Scan for the cell matching the given text and deliver its [x, y] coordinate at center. 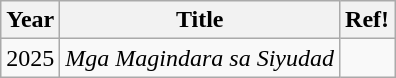
Year [30, 20]
Ref! [368, 20]
Title [200, 20]
Mga Magindara sa Siyudad [200, 58]
2025 [30, 58]
